Determine the [X, Y] coordinate at the center of the cell enclosing the given text.  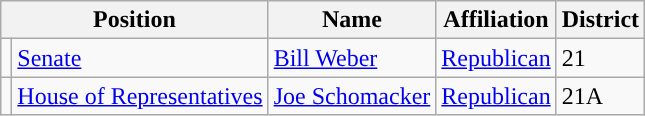
Bill Weber [352, 58]
21 [600, 58]
21A [600, 96]
Joe Schomacker [352, 96]
House of Representatives [140, 96]
Affiliation [496, 20]
District [600, 20]
Senate [140, 58]
Name [352, 20]
Position [134, 20]
